Return [X, Y] of the center of cell containing provided text 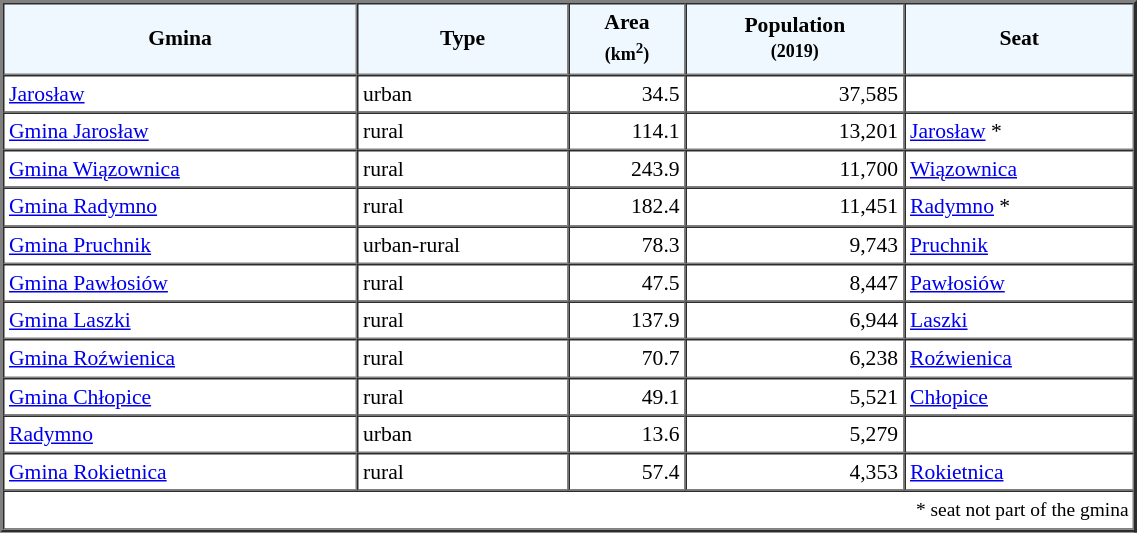
Gmina Pawłosiów [180, 283]
78.3 [626, 245]
37,585 [795, 93]
Laszki [1020, 321]
57.4 [626, 472]
6,944 [795, 321]
Radymno [180, 434]
11,451 [795, 207]
11,700 [795, 169]
Population(2019) [795, 38]
Gmina Roźwienica [180, 359]
Gmina Jarosław [180, 131]
Gmina Pruchnik [180, 245]
4,353 [795, 472]
Gmina Chłopice [180, 396]
5,279 [795, 434]
137.9 [626, 321]
Rokietnica [1020, 472]
Chłopice [1020, 396]
Gmina Wiązownica [180, 169]
8,447 [795, 283]
Area(km2) [626, 38]
70.7 [626, 359]
Radymno * [1020, 207]
Seat [1020, 38]
Type [462, 38]
Pawłosiów [1020, 283]
urban-rural [462, 245]
Gmina [180, 38]
182.4 [626, 207]
34.5 [626, 93]
Wiązownica [1020, 169]
114.1 [626, 131]
Gmina Rokietnica [180, 472]
13,201 [795, 131]
Gmina Radymno [180, 207]
9,743 [795, 245]
49.1 [626, 396]
Pruchnik [1020, 245]
Gmina Laszki [180, 321]
Jarosław [180, 93]
Roźwienica [1020, 359]
6,238 [795, 359]
5,521 [795, 396]
47.5 [626, 283]
13.6 [626, 434]
Jarosław * [1020, 131]
243.9 [626, 169]
* seat not part of the gmina [569, 510]
